Output the [X, Y] coordinate of the center of the cell containing the given text.  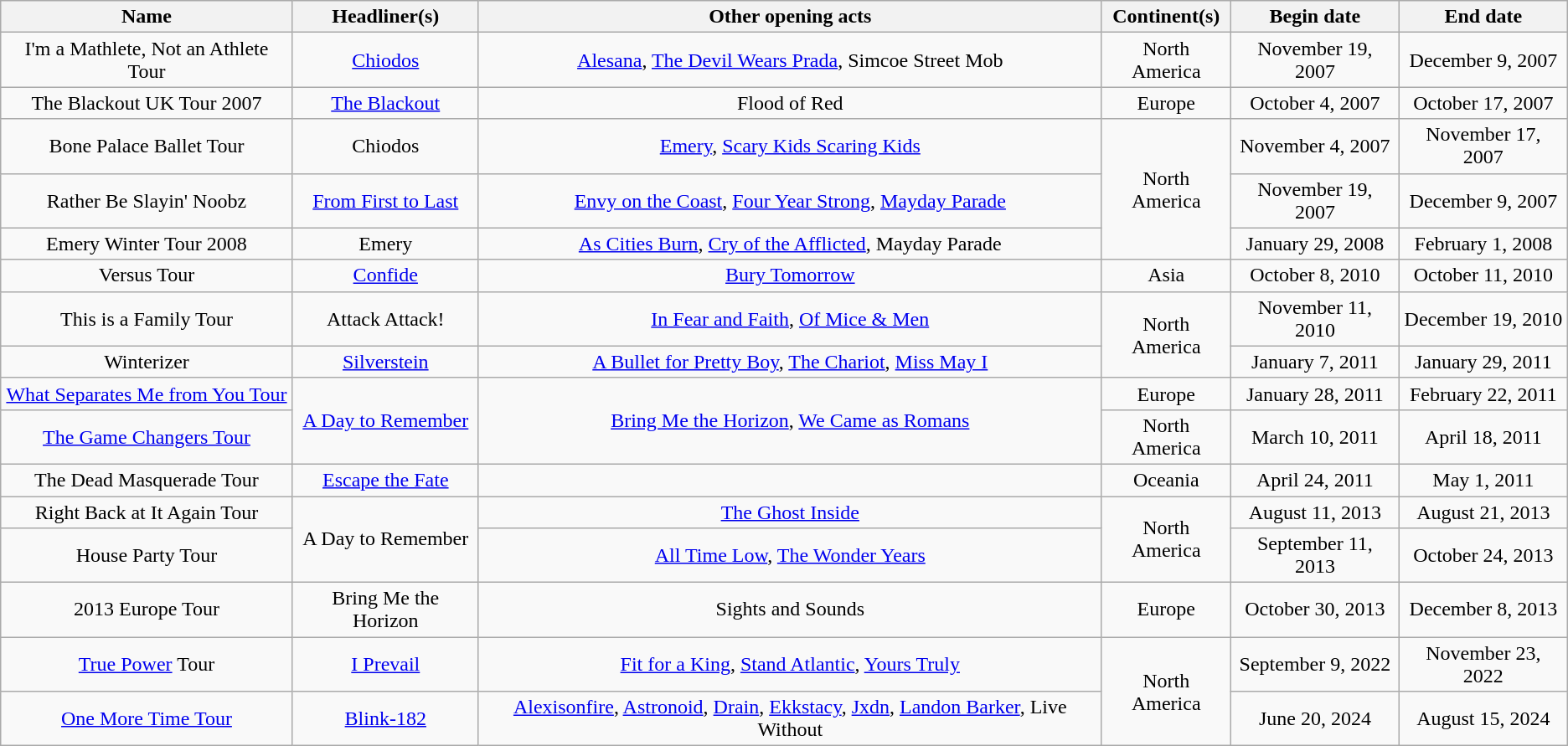
November 17, 2007 [1483, 146]
Headliner(s) [385, 17]
Rather Be Slayin' Noobz [147, 201]
I Prevail [385, 665]
October 30, 2013 [1315, 610]
2013 Europe Tour [147, 610]
January 7, 2011 [1315, 362]
Bone Palace Ballet Tour [147, 146]
November 4, 2007 [1315, 146]
February 22, 2011 [1483, 394]
As Cities Burn, Cry of the Afflicted, Mayday Parade [790, 244]
The Ghost Inside [790, 512]
End date [1483, 17]
I'm a Mathlete, Not an Athlete Tour [147, 60]
Alexisonfire, Astronoid, Drain, Ekkstacy, Jxdn, Landon Barker, Live Without [790, 718]
What Separates Me from You Tour [147, 394]
Name [147, 17]
August 21, 2013 [1483, 512]
From First to Last [385, 201]
Bury Tomorrow [790, 275]
Continent(s) [1166, 17]
House Party Tour [147, 556]
April 18, 2011 [1483, 437]
Begin date [1315, 17]
A Bullet for Pretty Boy, The Chariot, Miss May I [790, 362]
August 15, 2024 [1483, 718]
Right Back at It Again Tour [147, 512]
November 11, 2010 [1315, 318]
April 24, 2011 [1315, 480]
Sights and Sounds [790, 610]
True Power Tour [147, 665]
Emery Winter Tour 2008 [147, 244]
October 8, 2010 [1315, 275]
August 11, 2013 [1315, 512]
September 11, 2013 [1315, 556]
Blink-182 [385, 718]
January 29, 2008 [1315, 244]
December 8, 2013 [1483, 610]
October 11, 2010 [1483, 275]
The Dead Masquerade Tour [147, 480]
September 9, 2022 [1315, 665]
Emery, Scary Kids Scaring Kids [790, 146]
Silverstein [385, 362]
All Time Low, The Wonder Years [790, 556]
Flood of Red [790, 103]
Winterizer [147, 362]
Oceania [1166, 480]
January 29, 2011 [1483, 362]
Fit for a King, Stand Atlantic, Yours Truly [790, 665]
This is a Family Tour [147, 318]
The Blackout [385, 103]
Asia [1166, 275]
In Fear and Faith, Of Mice & Men [790, 318]
Emery [385, 244]
March 10, 2011 [1315, 437]
Attack Attack! [385, 318]
One More Time Tour [147, 718]
June 20, 2024 [1315, 718]
Versus Tour [147, 275]
Alesana, The Devil Wears Prada, Simcoe Street Mob [790, 60]
November 23, 2022 [1483, 665]
Escape the Fate [385, 480]
Envy on the Coast, Four Year Strong, Mayday Parade [790, 201]
October 24, 2013 [1483, 556]
Bring Me the Horizon [385, 610]
Confide [385, 275]
May 1, 2011 [1483, 480]
October 4, 2007 [1315, 103]
Other opening acts [790, 17]
February 1, 2008 [1483, 244]
Bring Me the Horizon, We Came as Romans [790, 420]
The Blackout UK Tour 2007 [147, 103]
October 17, 2007 [1483, 103]
January 28, 2011 [1315, 394]
The Game Changers Tour [147, 437]
December 19, 2010 [1483, 318]
